Output the (X, Y) coordinate of the center of the cell containing the given text.  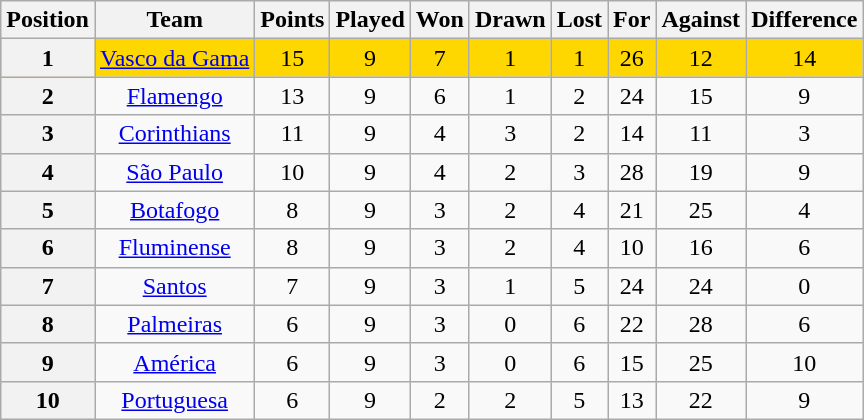
Botafogo (174, 210)
Against (701, 20)
26 (632, 58)
Palmeiras (174, 324)
Position (48, 20)
Team (174, 20)
Won (440, 20)
Vasco da Gama (174, 58)
América (174, 362)
Portuguesa (174, 400)
São Paulo (174, 172)
Fluminense (174, 248)
21 (632, 210)
Lost (579, 20)
Drawn (510, 20)
Difference (804, 20)
Points (292, 20)
Santos (174, 286)
16 (701, 248)
For (632, 20)
12 (701, 58)
Flamengo (174, 96)
Corinthians (174, 134)
19 (701, 172)
Played (370, 20)
